Provide the [x, y] coordinate of the cell's center where the given text is located.  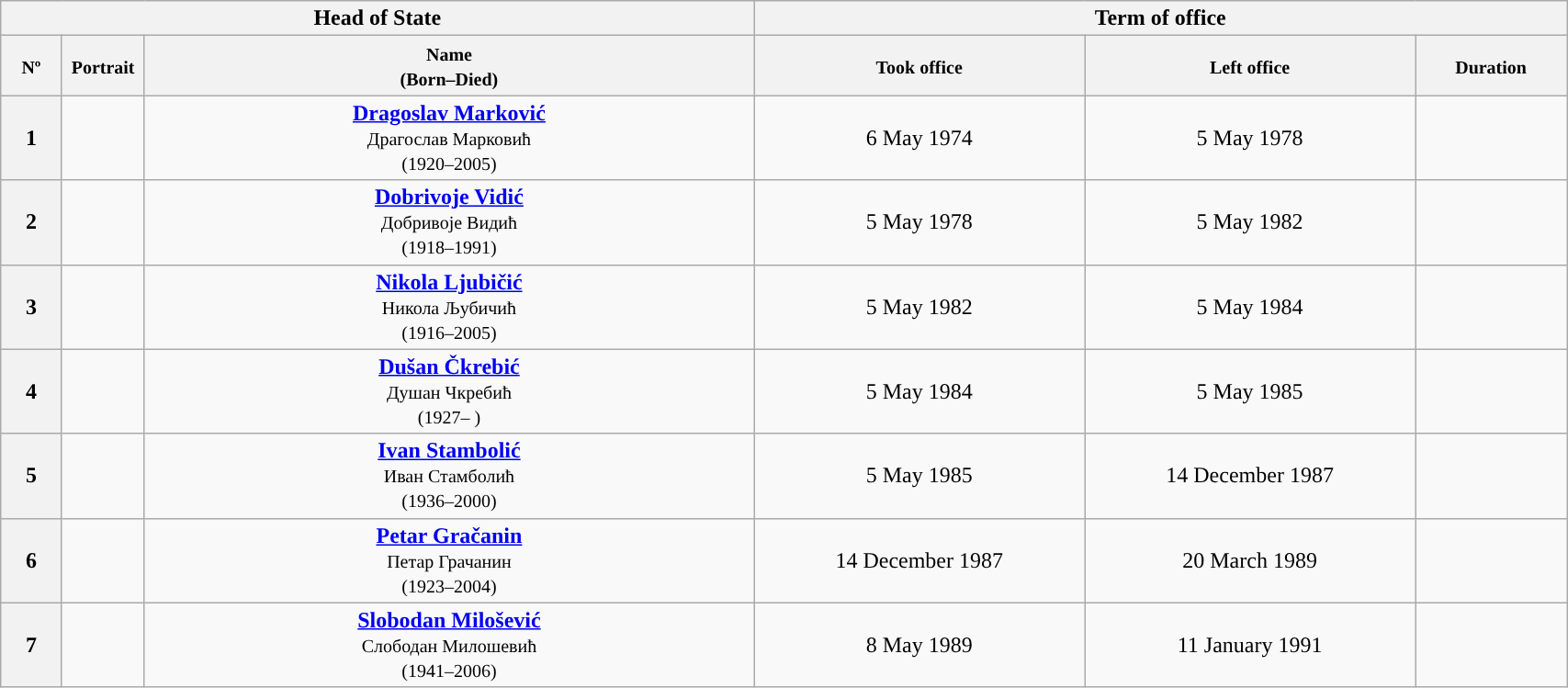
1 [31, 138]
6 May 1974 [919, 138]
5 [31, 476]
Left office [1250, 66]
Dobrivoje VidićДобривоје Видић(1918–1991) [449, 222]
Dragoslav MarkovićДрагослав Марковић(1920–2005) [449, 138]
11 January 1991 [1250, 645]
8 May 1989 [919, 645]
Duration [1492, 66]
2 [31, 222]
Name(Born–Died) [449, 66]
Portrait [103, 66]
Dušan ČkrebićДушан Чкребић(1927– ) [449, 391]
7 [31, 645]
6 [31, 560]
Term of office [1161, 18]
20 March 1989 [1250, 560]
Ivan StambolićИван Стамболић(1936–2000) [449, 476]
Nikola LjubičićНикола Љубичић(1916–2005) [449, 307]
4 [31, 391]
3 [31, 307]
Head of State [378, 18]
Slobodan MiloševićСлободан Милошевић(1941–2006) [449, 645]
Took office [919, 66]
Nº [31, 66]
Petar GračaninПетар Грачанин(1923–2004) [449, 560]
